Identify which cell holds the provided text, then report its (x, y) central coordinate. 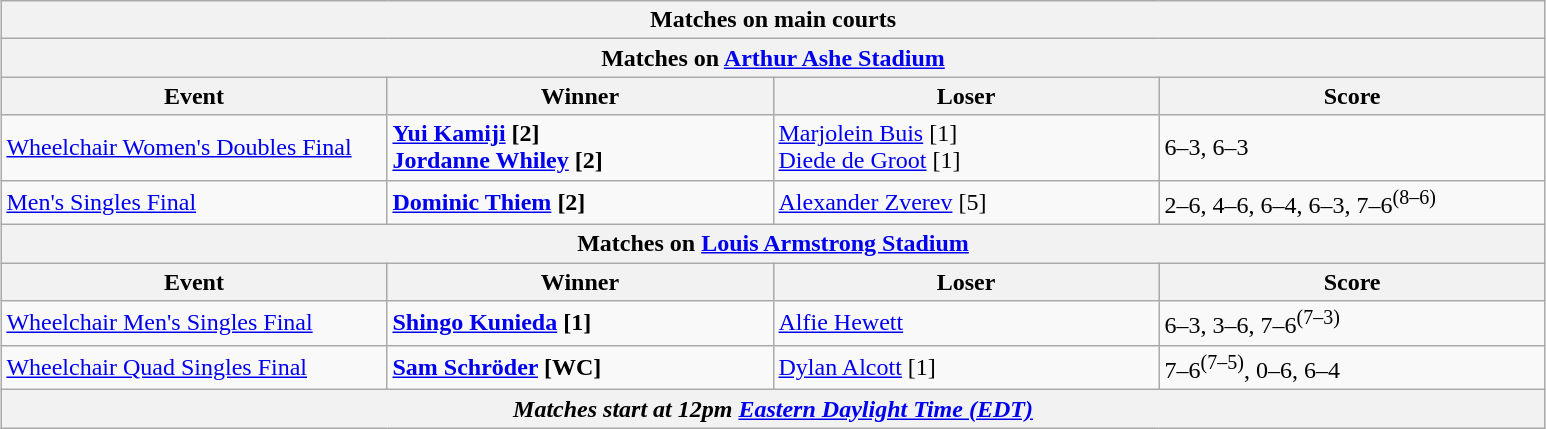
Dylan Alcott [1] (966, 368)
Matches start at 12pm Eastern Daylight Time (EDT) (773, 409)
6–3, 6–3 (1352, 148)
Marjolein Buis [1] Diede de Groot [1] (966, 148)
Matches on main courts (773, 20)
Wheelchair Women's Doubles Final (194, 148)
Yui Kamiji [2] Jordanne Whiley [2] (580, 148)
Dominic Thiem [2] (580, 202)
Men's Singles Final (194, 202)
6–3, 3–6, 7–6(7–3) (1352, 324)
Matches on Arthur Ashe Stadium (773, 58)
Wheelchair Men's Singles Final (194, 324)
Wheelchair Quad Singles Final (194, 368)
2–6, 4–6, 6–4, 6–3, 7–6(8–6) (1352, 202)
Alexander Zverev [5] (966, 202)
7–6(7–5), 0–6, 6–4 (1352, 368)
Alfie Hewett (966, 324)
Sam Schröder [WC] (580, 368)
Shingo Kunieda [1] (580, 324)
Matches on Louis Armstrong Stadium (773, 244)
